Identify which cell holds the provided text, then report its [X, Y] central coordinate. 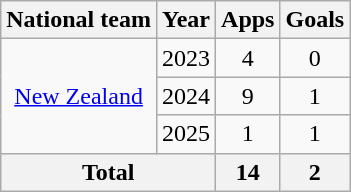
National team [79, 20]
4 [248, 58]
2024 [186, 96]
14 [248, 172]
New Zealand [79, 96]
Total [108, 172]
2025 [186, 134]
9 [248, 96]
Goals [315, 20]
0 [315, 58]
Year [186, 20]
2023 [186, 58]
Apps [248, 20]
2 [315, 172]
